Find where the given text appears and provide that cell's center as (x, y) coordinate. 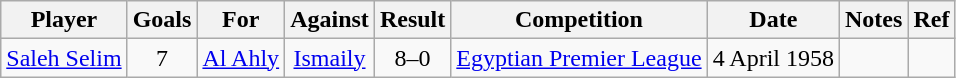
Against (330, 20)
Ref (932, 20)
Egyptian Premier League (579, 58)
Ismaily (330, 58)
8–0 (412, 58)
Competition (579, 20)
Result (412, 20)
Al Ahly (241, 58)
For (241, 20)
Player (64, 20)
7 (162, 58)
Saleh Selim (64, 58)
Notes (874, 20)
Date (773, 20)
4 April 1958 (773, 58)
Goals (162, 20)
